Return [x, y] of the center of cell containing provided text 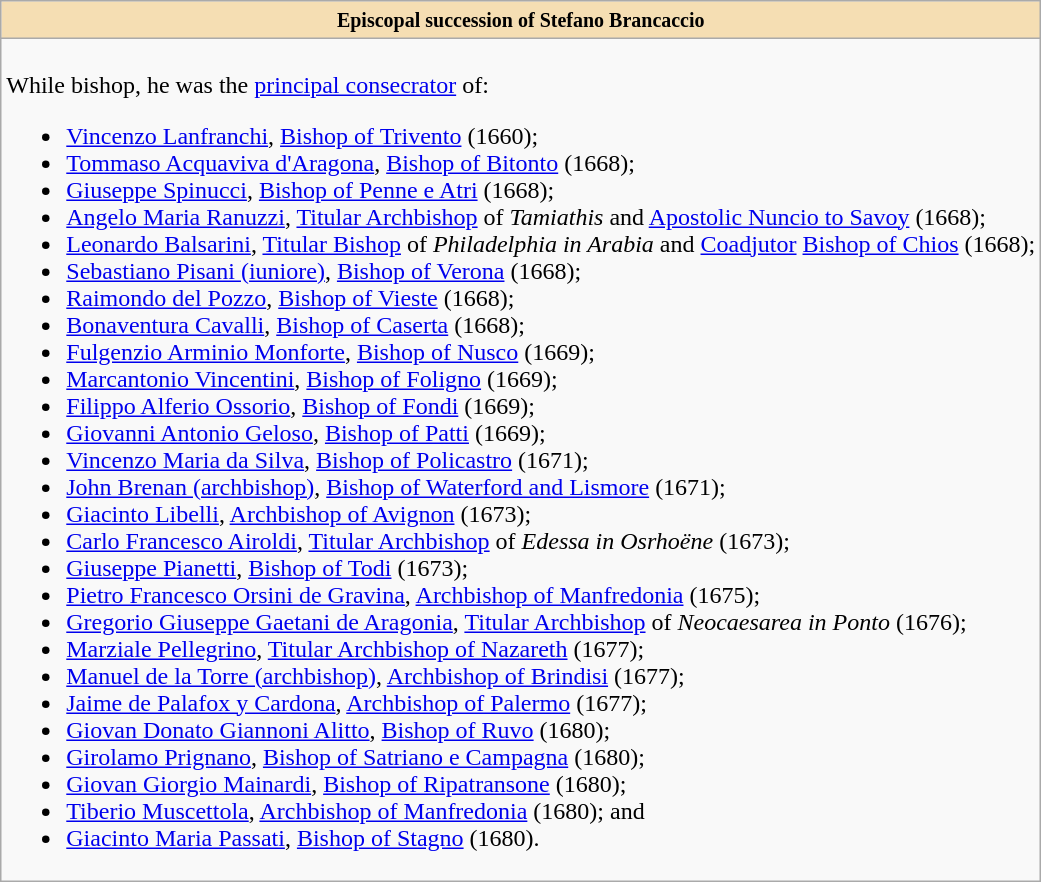
Episcopal succession of Stefano Brancaccio [521, 20]
